From the cell containing the given text, extract its center point as (X, Y) coordinate. 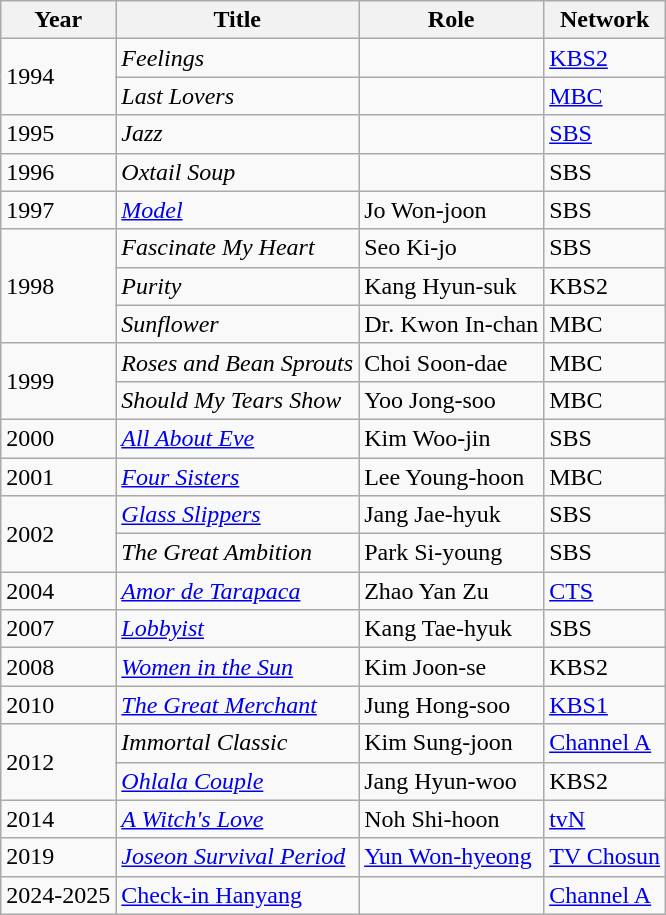
The Great Ambition (238, 553)
Jazz (238, 134)
Roses and Bean Sprouts (238, 362)
Lee Young-hoon (452, 477)
1995 (58, 134)
tvN (605, 819)
Check-in Hanyang (238, 895)
1999 (58, 381)
2004 (58, 591)
Kim Woo-jin (452, 438)
1994 (58, 77)
Title (238, 20)
1997 (58, 210)
2024-2025 (58, 895)
KBS1 (605, 705)
TV Chosun (605, 857)
2012 (58, 762)
Oxtail Soup (238, 172)
Dr. Kwon In-chan (452, 324)
Women in the Sun (238, 667)
2010 (58, 705)
A Witch's Love (238, 819)
Purity (238, 286)
Four Sisters (238, 477)
Yun Won-hyeong (452, 857)
Choi Soon-dae (452, 362)
Should My Tears Show (238, 400)
Last Lovers (238, 96)
Jang Hyun-woo (452, 781)
Ohlala Couple (238, 781)
All About Eve (238, 438)
Fascinate My Heart (238, 248)
2008 (58, 667)
Noh Shi-hoon (452, 819)
Immortal Classic (238, 743)
Kim Joon-se (452, 667)
Feelings (238, 58)
Lobbyist (238, 629)
Kang Hyun-suk (452, 286)
CTS (605, 591)
2000 (58, 438)
Zhao Yan Zu (452, 591)
Role (452, 20)
Joseon Survival Period (238, 857)
Kim Sung-joon (452, 743)
Kang Tae-hyuk (452, 629)
Amor de Tarapaca (238, 591)
Network (605, 20)
1996 (58, 172)
2019 (58, 857)
Glass Slippers (238, 515)
Park Si-young (452, 553)
Model (238, 210)
2007 (58, 629)
Jung Hong-soo (452, 705)
Seo Ki-jo (452, 248)
Sunflower (238, 324)
Yoo Jong-soo (452, 400)
1998 (58, 286)
The Great Merchant (238, 705)
2014 (58, 819)
2002 (58, 534)
Jang Jae-hyuk (452, 515)
Jo Won-joon (452, 210)
2001 (58, 477)
Year (58, 20)
